Search for the cell housing the specified text and yield its (x, y) center coordinate. 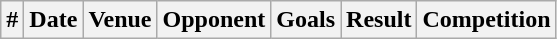
Opponent (214, 20)
Result (379, 20)
Goals (306, 20)
Date (54, 20)
Venue (120, 20)
Competition (486, 20)
# (12, 20)
